Extract the [X, Y] coordinate from the center of the cell holding the provided text.  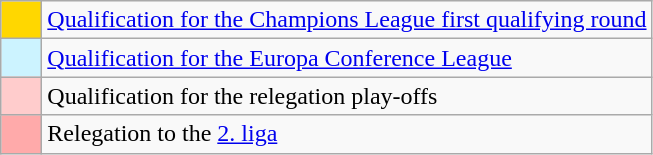
Qualification for the relegation play-offs [347, 96]
Qualification for the Europa Conference League [347, 58]
Qualification for the Champions League first qualifying round [347, 20]
Relegation to the 2. liga [347, 134]
